Search for the cell housing the specified text and yield its (X, Y) center coordinate. 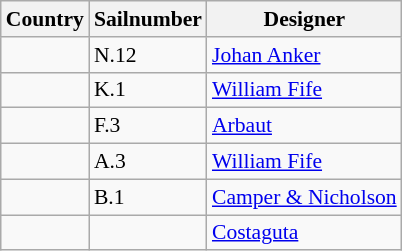
Country (45, 19)
Johan Anker (304, 55)
Sailnumber (148, 19)
Designer (304, 19)
N.12 (148, 55)
B.1 (148, 197)
K.1 (148, 90)
Arbaut (304, 126)
Costaguta (304, 233)
A.3 (148, 162)
Camper & Nicholson (304, 197)
F.3 (148, 126)
